Detect which cell encompasses the target text, then output its (X, Y) center coordinate. 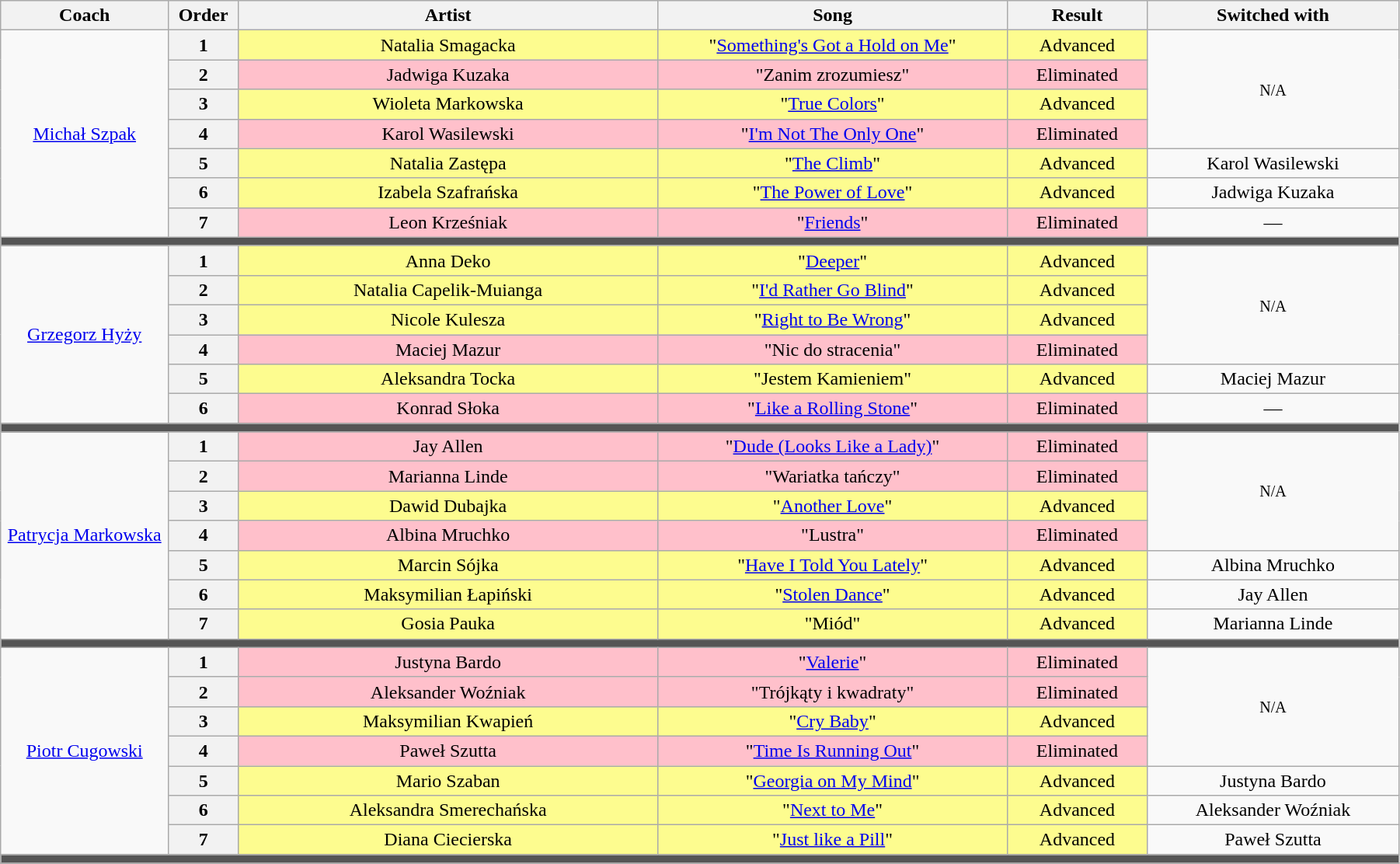
"Like a Rolling Stone" (833, 409)
Wioleta Markowska (448, 104)
Leon Krześniak (448, 222)
"Have I Told You Lately" (833, 565)
"I'm Not The Only One" (833, 134)
Natalia Smagacka (448, 45)
Maksymilian Kwapień (448, 721)
Diana Ciecierska (448, 840)
Konrad Słoka (448, 409)
Switched with (1273, 16)
Coach (85, 16)
"Right to Be Wrong" (833, 319)
Grzegorz Hyży (85, 334)
"I'd Rather Go Blind" (833, 290)
"Something's Got a Hold on Me" (833, 45)
Gosia Pauka (448, 624)
"True Colors" (833, 104)
Song (833, 16)
"Nic do stracenia" (833, 349)
Natalia Zastępa (448, 163)
Piotr Cugowski (85, 751)
Maksymilian Łapiński (448, 594)
Dawid Dubajka (448, 506)
"The Climb" (833, 163)
"Time Is Running Out" (833, 751)
"Deeper" (833, 260)
Aleksandra Tocka (448, 379)
Patrycja Markowska (85, 535)
Nicole Kulesza (448, 319)
"Just like a Pill" (833, 840)
Aleksandra Smerechańska (448, 810)
"Another Love" (833, 506)
Natalia Capelik-Muianga (448, 290)
Marcin Sójka (448, 565)
Izabela Szafrańska (448, 193)
"Miód" (833, 624)
"Stolen Dance" (833, 594)
"Cry Baby" (833, 721)
Result (1077, 16)
Order (204, 16)
"Wariatka tańczy" (833, 476)
Michał Szpak (85, 134)
"Jestem Kamieniem" (833, 379)
"Dude (Looks Like a Lady)" (833, 447)
"Zanim zrozumiesz" (833, 75)
"Next to Me" (833, 810)
"Georgia on My Mind" (833, 781)
Anna Deko (448, 260)
Mario Szaban (448, 781)
"Friends" (833, 222)
"Trójkąty i kwadraty" (833, 692)
"Lustra" (833, 535)
"Valerie" (833, 662)
Artist (448, 16)
"The Power of Love" (833, 193)
